Identify which cell holds the provided text, then report its [X, Y] central coordinate. 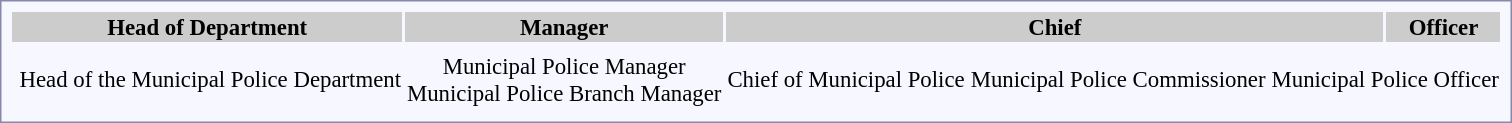
Chief [1055, 27]
Chief of Municipal Police [846, 80]
Municipal Police Commissioner [1118, 80]
Manager [564, 27]
Municipal Police ManagerMunicipal Police Branch Manager [564, 80]
Municipal Police Officer [1385, 80]
Officer [1444, 27]
Head of Department [207, 27]
Head of the Municipal Police Department [210, 80]
